Detect which cell encompasses the target text, then output its [x, y] center coordinate. 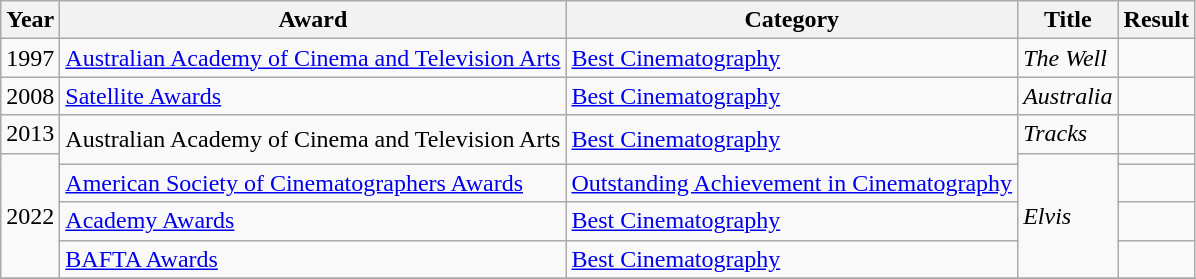
Academy Awards [313, 221]
American Society of Cinematographers Awards [313, 183]
Tracks [1068, 134]
Year [30, 20]
The Well [1068, 58]
BAFTA Awards [313, 259]
Australia [1068, 96]
Satellite Awards [313, 96]
2013 [30, 134]
Outstanding Achievement in Cinematography [792, 183]
Title [1068, 20]
Result [1156, 20]
2022 [30, 216]
1997 [30, 58]
2008 [30, 96]
Category [792, 20]
Award [313, 20]
Elvis [1068, 216]
